Locate the cell with the specified text and output its (X, Y) center coordinate. 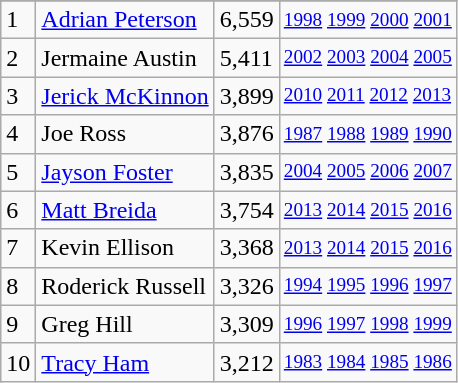
5,411 (246, 58)
3,368 (246, 248)
Jerick McKinnon (125, 96)
1 (18, 20)
1987 1988 1989 1990 (368, 134)
Jermaine Austin (125, 58)
Roderick Russell (125, 286)
3,212 (246, 362)
8 (18, 286)
9 (18, 324)
Kevin Ellison (125, 248)
Matt Breida (125, 210)
3,835 (246, 172)
6,559 (246, 20)
2010 2011 2012 2013 (368, 96)
Jayson Foster (125, 172)
1998 1999 2000 2001 (368, 20)
3,326 (246, 286)
4 (18, 134)
3,309 (246, 324)
Joe Ross (125, 134)
2 (18, 58)
1983 1984 1985 1986 (368, 362)
10 (18, 362)
3,899 (246, 96)
7 (18, 248)
5 (18, 172)
6 (18, 210)
1994 1995 1996 1997 (368, 286)
Tracy Ham (125, 362)
3,876 (246, 134)
3,754 (246, 210)
2004 2005 2006 2007 (368, 172)
1996 1997 1998 1999 (368, 324)
Greg Hill (125, 324)
Adrian Peterson (125, 20)
2002 2003 2004 2005 (368, 58)
3 (18, 96)
